Capture the cell that displays the provided text and extract its [X, Y] central coordinate. 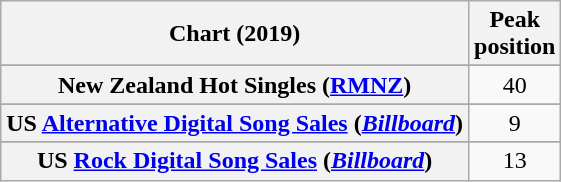
Chart (2019) [235, 34]
9 [515, 123]
US Rock Digital Song Sales (Billboard) [235, 161]
13 [515, 161]
40 [515, 85]
US Alternative Digital Song Sales (Billboard) [235, 123]
New Zealand Hot Singles (RMNZ) [235, 85]
Peakposition [515, 34]
